Find where the given text appears and provide that cell's center as (X, Y) coordinate. 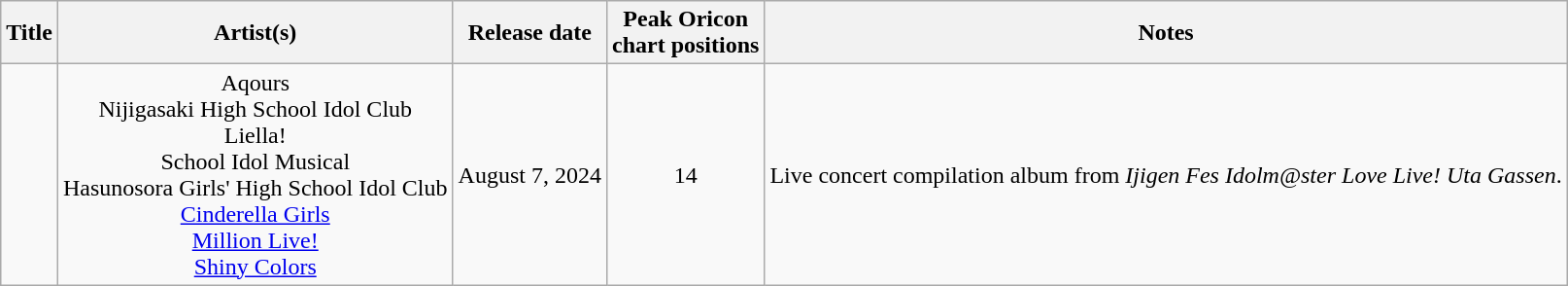
August 7, 2024 (529, 175)
Live concert compilation album from Ijigen Fes Idolm@ster Love Live! Uta Gassen. (1166, 175)
Notes (1166, 33)
AqoursNijigasaki High School Idol ClubLiella!School Idol MusicalHasunosora Girls' High School Idol ClubCinderella GirlsMillion Live!Shiny Colors (255, 175)
Artist(s) (255, 33)
Release date (529, 33)
Title (29, 33)
14 (685, 175)
Peak Oriconchart positions (685, 33)
